Capture the cell that displays the provided text and extract its [X, Y] central coordinate. 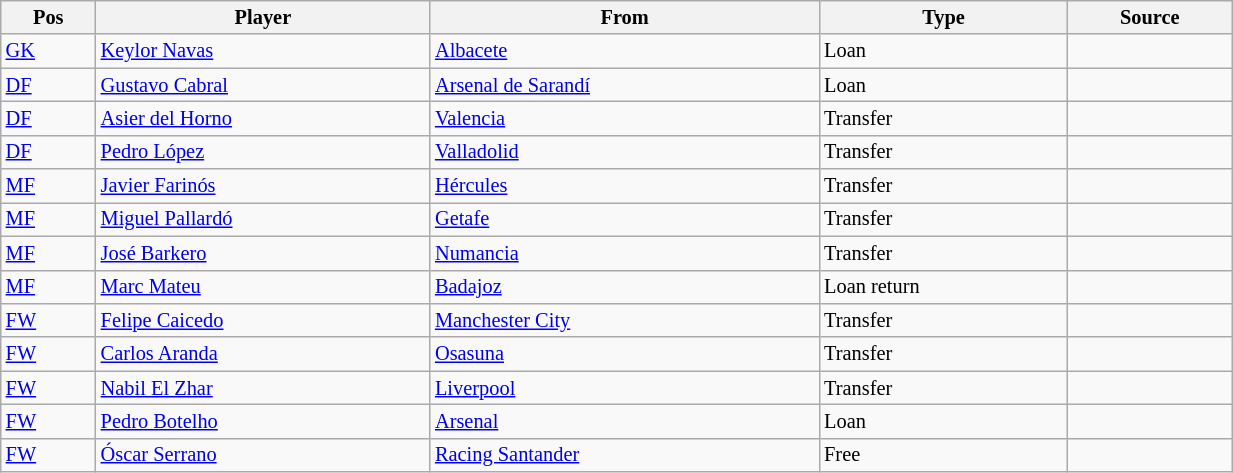
Valladolid [624, 152]
Albacete [624, 51]
Numancia [624, 253]
Óscar Serrano [263, 455]
Valencia [624, 118]
Miguel Pallardó [263, 219]
Hércules [624, 186]
Badajoz [624, 287]
Player [263, 17]
Loan return [944, 287]
Pedro Botelho [263, 421]
Type [944, 17]
Liverpool [624, 388]
Felipe Caicedo [263, 320]
Osasuna [624, 354]
Pedro López [263, 152]
Marc Mateu [263, 287]
GK [48, 51]
Keylor Navas [263, 51]
Racing Santander [624, 455]
Arsenal de Sarandí [624, 85]
From [624, 17]
Pos [48, 17]
Javier Farinós [263, 186]
Carlos Aranda [263, 354]
Gustavo Cabral [263, 85]
Nabil El Zhar [263, 388]
Getafe [624, 219]
Free [944, 455]
Source [1150, 17]
Arsenal [624, 421]
José Barkero [263, 253]
Asier del Horno [263, 118]
Manchester City [624, 320]
